Find where the given text appears and provide that cell's center as (x, y) coordinate. 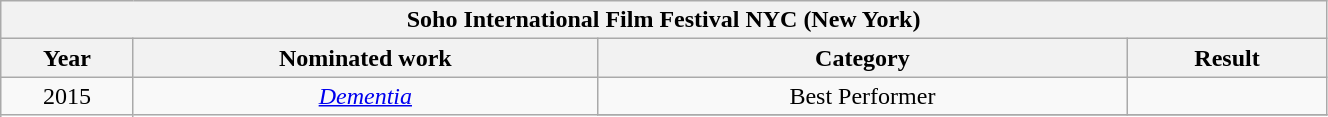
Category (862, 58)
Soho International Film Festival NYC (New York) (664, 20)
Dementia (365, 96)
Result (1228, 58)
Nominated work (365, 58)
2015 (68, 96)
Year (68, 58)
Best Performer (862, 96)
